Scan for the cell matching the given text and deliver its [x, y] coordinate at center. 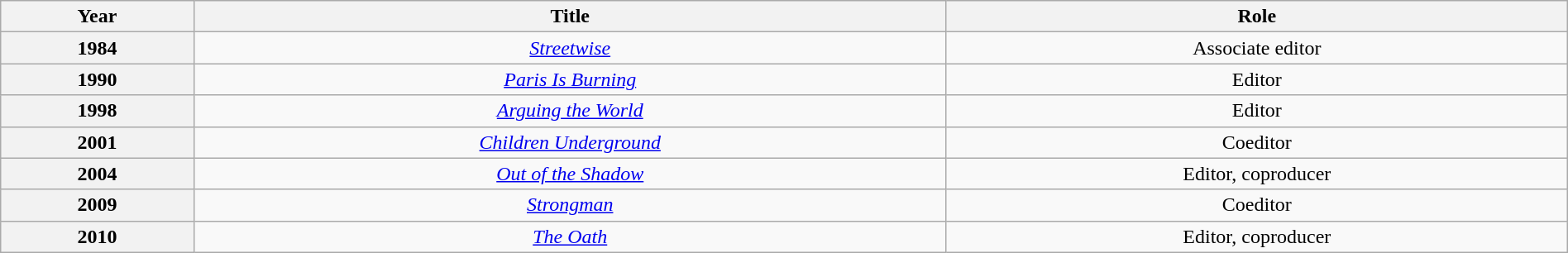
2004 [98, 174]
Arguing the World [570, 111]
Out of the Shadow [570, 174]
Year [98, 17]
Strongman [570, 205]
2009 [98, 205]
1984 [98, 48]
1998 [98, 111]
Associate editor [1257, 48]
The Oath [570, 236]
2001 [98, 142]
Paris Is Burning [570, 79]
Title [570, 17]
2010 [98, 236]
Role [1257, 17]
Streetwise [570, 48]
1990 [98, 79]
Children Underground [570, 142]
